Pinpoint the cell where the given text exists, returning its (x, y) midpoint coordinate. 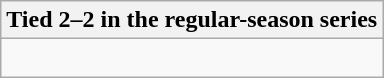
Tied 2–2 in the regular-season series (192, 20)
